For the text-containing cell, return its midpoint in (X, Y) coordinate format. 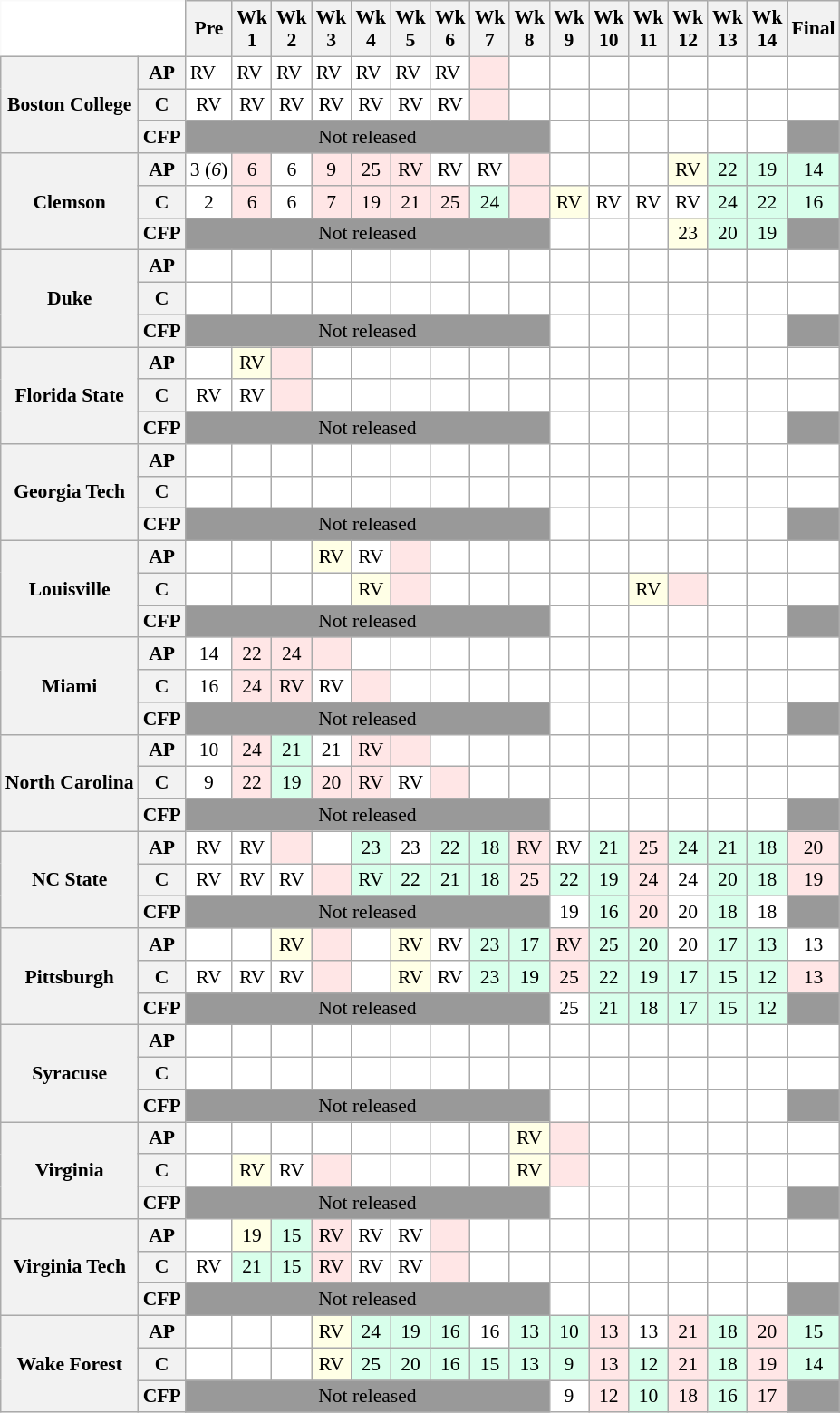
Pittsburgh (70, 977)
Wake Forest (70, 1365)
Virginia Tech (70, 1267)
Wk1 (252, 29)
Wk2 (292, 29)
Wk7 (490, 29)
Wk4 (371, 29)
Syracuse (70, 1073)
2 (209, 202)
Wk3 (332, 29)
7 (332, 202)
Miami (70, 687)
Georgia Tech (70, 493)
Wk6 (450, 29)
Wk14 (768, 29)
Wk5 (410, 29)
North Carolina (70, 783)
3 (6) (209, 169)
Final (813, 29)
Clemson (70, 201)
Florida State (70, 395)
Wk10 (609, 29)
Wk11 (649, 29)
Pre (209, 29)
Wk13 (728, 29)
Virginia (70, 1171)
Duke (70, 299)
Wk9 (569, 29)
Boston College (70, 105)
Wk8 (529, 29)
Wk12 (688, 29)
NC State (70, 879)
Louisville (70, 589)
